Extract the [x, y] coordinate from the center of the cell holding the provided text.  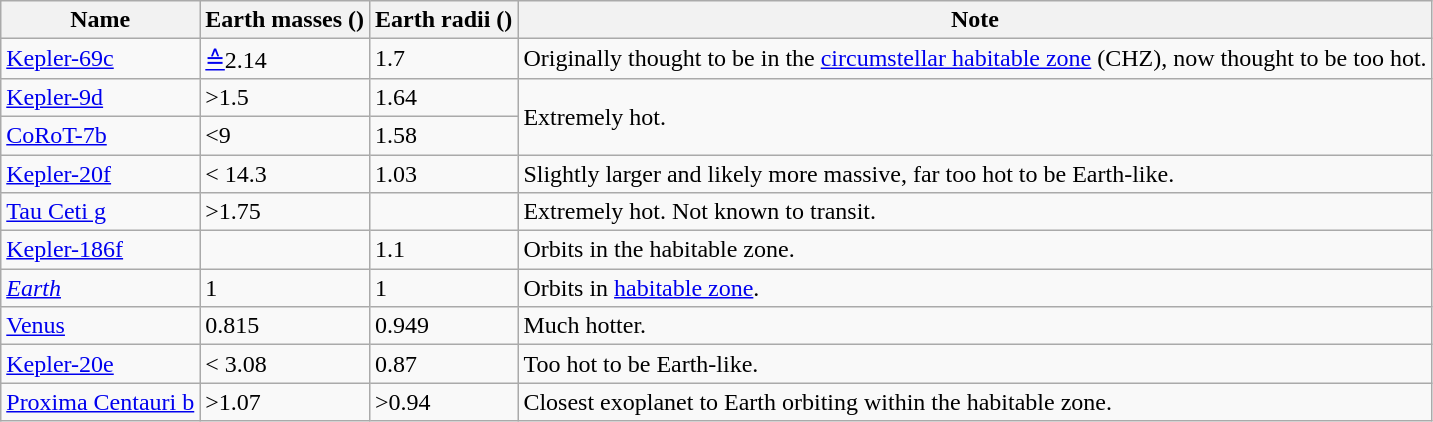
≙2.14 [285, 59]
Kepler-20f [100, 173]
1.58 [443, 135]
0.949 [443, 326]
Kepler-20e [100, 364]
1.03 [443, 173]
>1.07 [285, 402]
0.87 [443, 364]
Closest exoplanet to Earth orbiting within the habitable zone. [975, 402]
Tau Ceti g [100, 212]
Kepler-9d [100, 97]
Extremely hot. Not known to transit. [975, 212]
Earth radii () [443, 20]
Originally thought to be in the circumstellar habitable zone (CHZ), now thought to be too hot. [975, 59]
1.1 [443, 250]
Earth masses () [285, 20]
Venus [100, 326]
Earth [100, 288]
<9 [285, 135]
Orbits in the habitable zone. [975, 250]
Proxima Centauri b [100, 402]
CoRoT-7b [100, 135]
>1.5 [285, 97]
Too hot to be Earth-like. [975, 364]
Extremely hot. [975, 116]
Orbits in habitable zone. [975, 288]
Kepler-69c [100, 59]
1.7 [443, 59]
>1.75 [285, 212]
Much hotter. [975, 326]
< 3.08 [285, 364]
Name [100, 20]
0.815 [285, 326]
1.64 [443, 97]
Kepler-186f [100, 250]
Slightly larger and likely more massive, far too hot to be Earth-like. [975, 173]
Note [975, 20]
>0.94 [443, 402]
< 14.3 [285, 173]
